Identify which cell holds the provided text, then report its [X, Y] central coordinate. 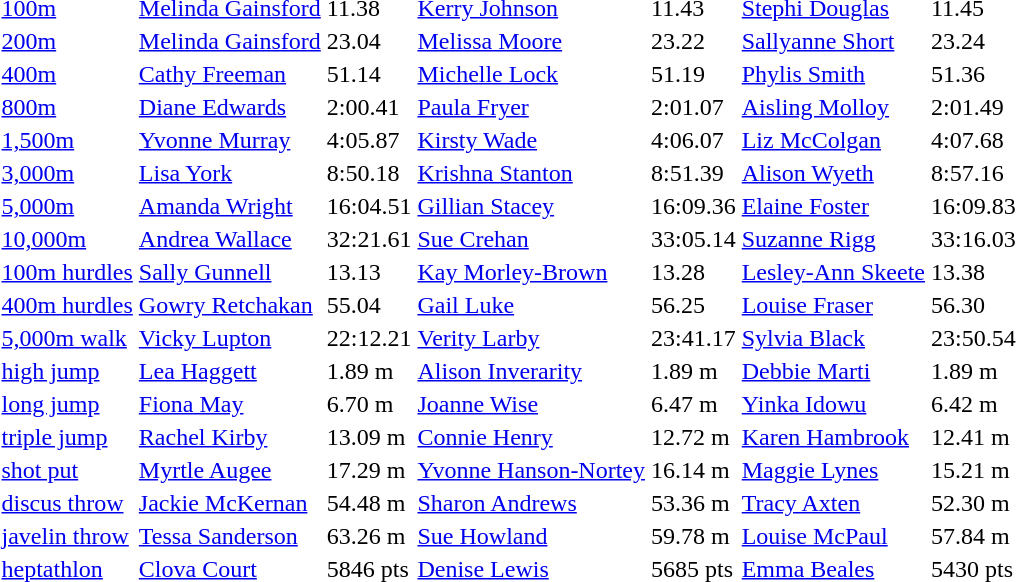
Cathy Freeman [230, 74]
12.72 m [694, 437]
51.14 [369, 74]
Lesley-Ann Skeete [833, 272]
17.29 m [369, 470]
Krishna Stanton [532, 173]
Alison Wyeth [833, 173]
shot put [67, 470]
8:50.18 [369, 173]
Melissa Moore [532, 41]
Rachel Kirby [230, 437]
Sharon Andrews [532, 503]
javelin throw [67, 536]
Gillian Stacey [532, 206]
33:05.14 [694, 239]
800m [67, 107]
Karen Hambrook [833, 437]
200m [67, 41]
400m [67, 74]
53.36 m [694, 503]
51.19 [694, 74]
Gail Luke [532, 305]
2:01.07 [694, 107]
59.78 m [694, 536]
Elaine Foster [833, 206]
discus throw [67, 503]
Amanda Wright [230, 206]
6.47 m [694, 404]
Yvonne Murray [230, 140]
4:06.07 [694, 140]
Maggie Lynes [833, 470]
Sally Gunnell [230, 272]
2:00.41 [369, 107]
Aisling Molloy [833, 107]
16:04.51 [369, 206]
Connie Henry [532, 437]
3,000m [67, 173]
Gowry Retchakan [230, 305]
Alison Inverarity [532, 371]
5,000m walk [67, 338]
13.09 m [369, 437]
5,000m [67, 206]
Louise Fraser [833, 305]
Kirsty Wade [532, 140]
Jackie McKernan [230, 503]
63.26 m [369, 536]
Sue Crehan [532, 239]
23.22 [694, 41]
Yvonne Hanson-Nortey [532, 470]
32:21.61 [369, 239]
Fiona May [230, 404]
8:51.39 [694, 173]
13.28 [694, 272]
Sue Howland [532, 536]
Debbie Marti [833, 371]
Tracy Axten [833, 503]
Verity Larby [532, 338]
1,500m [67, 140]
100m hurdles [67, 272]
23:41.17 [694, 338]
Joanne Wise [532, 404]
Sylvia Black [833, 338]
Liz McColgan [833, 140]
Tessa Sanderson [230, 536]
56.25 [694, 305]
Louise McPaul [833, 536]
23.04 [369, 41]
16.14 m [694, 470]
6.70 m [369, 404]
Melinda Gainsford [230, 41]
long jump [67, 404]
Lea Haggett [230, 371]
13.13 [369, 272]
400m hurdles [67, 305]
Phylis Smith [833, 74]
Suzanne Rigg [833, 239]
Myrtle Augee [230, 470]
Sallyanne Short [833, 41]
Yinka Idowu [833, 404]
Diane Edwards [230, 107]
4:05.87 [369, 140]
10,000m [67, 239]
Andrea Wallace [230, 239]
triple jump [67, 437]
22:12.21 [369, 338]
54.48 m [369, 503]
Michelle Lock [532, 74]
high jump [67, 371]
16:09.36 [694, 206]
Paula Fryer [532, 107]
Lisa York [230, 173]
55.04 [369, 305]
Kay Morley-Brown [532, 272]
Vicky Lupton [230, 338]
